Identify which cell holds the provided text, then report its [X, Y] central coordinate. 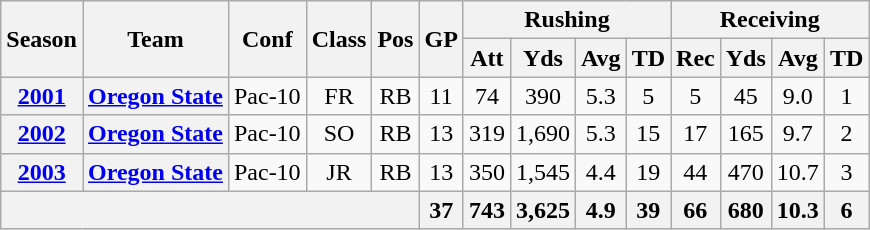
Receiving [770, 20]
2001 [42, 96]
6 [846, 210]
165 [746, 134]
743 [486, 210]
39 [648, 210]
10.3 [798, 210]
17 [696, 134]
Season [42, 39]
319 [486, 134]
1,690 [542, 134]
4.9 [600, 210]
Att [486, 58]
15 [648, 134]
GP [441, 39]
390 [542, 96]
3 [846, 172]
44 [696, 172]
11 [441, 96]
10.7 [798, 172]
Rushing [566, 20]
JR [339, 172]
9.0 [798, 96]
66 [696, 210]
FR [339, 96]
4.4 [600, 172]
470 [746, 172]
350 [486, 172]
2002 [42, 134]
Class [339, 39]
3,625 [542, 210]
Rec [696, 58]
1 [846, 96]
9.7 [798, 134]
74 [486, 96]
Conf [267, 39]
Pos [396, 39]
2 [846, 134]
Team [155, 39]
680 [746, 210]
37 [441, 210]
1,545 [542, 172]
19 [648, 172]
2003 [42, 172]
SO [339, 134]
45 [746, 96]
